Provide the (X, Y) coordinate of the cell's center where the given text is located.  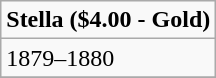
1879–1880 (108, 58)
Stella ($4.00 - Gold) (108, 20)
